Provide the (x, y) coordinate of the cell's center where the given text is located.  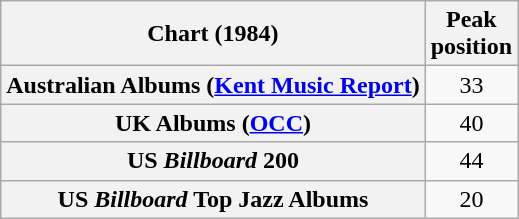
Chart (1984) (213, 34)
UK Albums (OCC) (213, 123)
US Billboard 200 (213, 161)
44 (471, 161)
40 (471, 123)
US Billboard Top Jazz Albums (213, 199)
Australian Albums (Kent Music Report) (213, 85)
Peakposition (471, 34)
33 (471, 85)
20 (471, 199)
